From the cell containing the given text, extract its center point as [X, Y] coordinate. 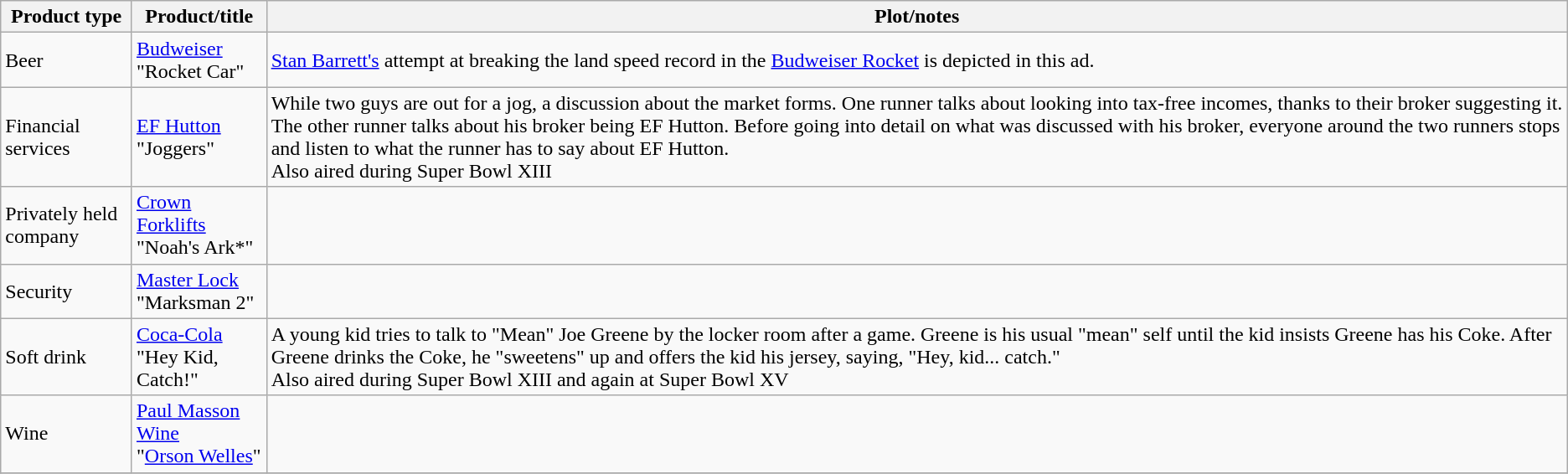
Security [67, 291]
Financial services [67, 137]
Crown Forklifts"Noah's Ark*" [199, 225]
Product/title [199, 17]
Master Lock"Marksman 2" [199, 291]
Product type [67, 17]
Paul Masson Wine"Orson Welles" [199, 434]
EF Hutton"Joggers" [199, 137]
Plot/notes [916, 17]
Wine [67, 434]
Beer [67, 60]
Soft drink [67, 357]
Privately held company [67, 225]
Stan Barrett's attempt at breaking the land speed record in the Budweiser Rocket is depicted in this ad. [916, 60]
Coca-Cola"Hey Kid, Catch!" [199, 357]
Budweiser"Rocket Car" [199, 60]
